For the text-containing cell, return its midpoint in (X, Y) coordinate format. 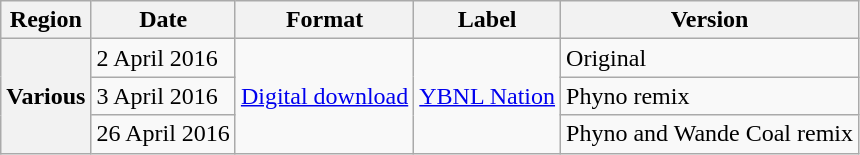
Date (163, 20)
26 April 2016 (163, 134)
Phyno and Wande Coal remix (710, 134)
Label (488, 20)
Various (46, 96)
2 April 2016 (163, 58)
Phyno remix (710, 96)
Original (710, 58)
Digital download (324, 96)
Format (324, 20)
YBNL Nation (488, 96)
3 April 2016 (163, 96)
Region (46, 20)
Version (710, 20)
